Extract the (x, y) coordinate from the center of the cell holding the provided text.  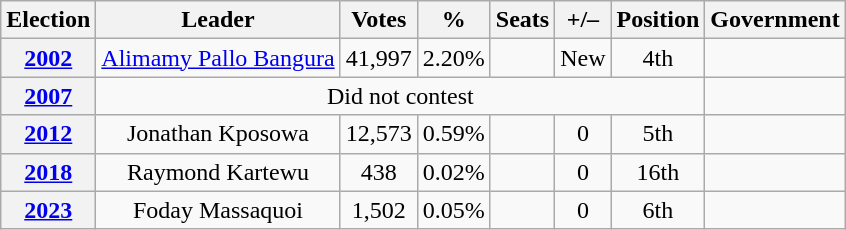
New (583, 58)
Seats (522, 20)
2002 (48, 58)
16th (658, 172)
2018 (48, 172)
Election (48, 20)
% (454, 20)
Did not contest (400, 96)
2023 (48, 210)
Foday Massaquoi (218, 210)
0.02% (454, 172)
5th (658, 134)
+/– (583, 20)
4th (658, 58)
0.05% (454, 210)
2007 (48, 96)
Position (658, 20)
41,997 (378, 58)
Raymond Kartewu (218, 172)
2012 (48, 134)
Government (775, 20)
12,573 (378, 134)
2.20% (454, 58)
0.59% (454, 134)
1,502 (378, 210)
Leader (218, 20)
438 (378, 172)
6th (658, 210)
Jonathan Kposowa (218, 134)
Votes (378, 20)
Alimamy Pallo Bangura (218, 58)
